Capture the cell that displays the provided text and extract its (X, Y) central coordinate. 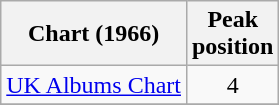
Chart (1966) (94, 34)
Peakposition (232, 34)
UK Albums Chart (94, 85)
4 (232, 85)
